For the text-containing cell, return its midpoint in (X, Y) coordinate format. 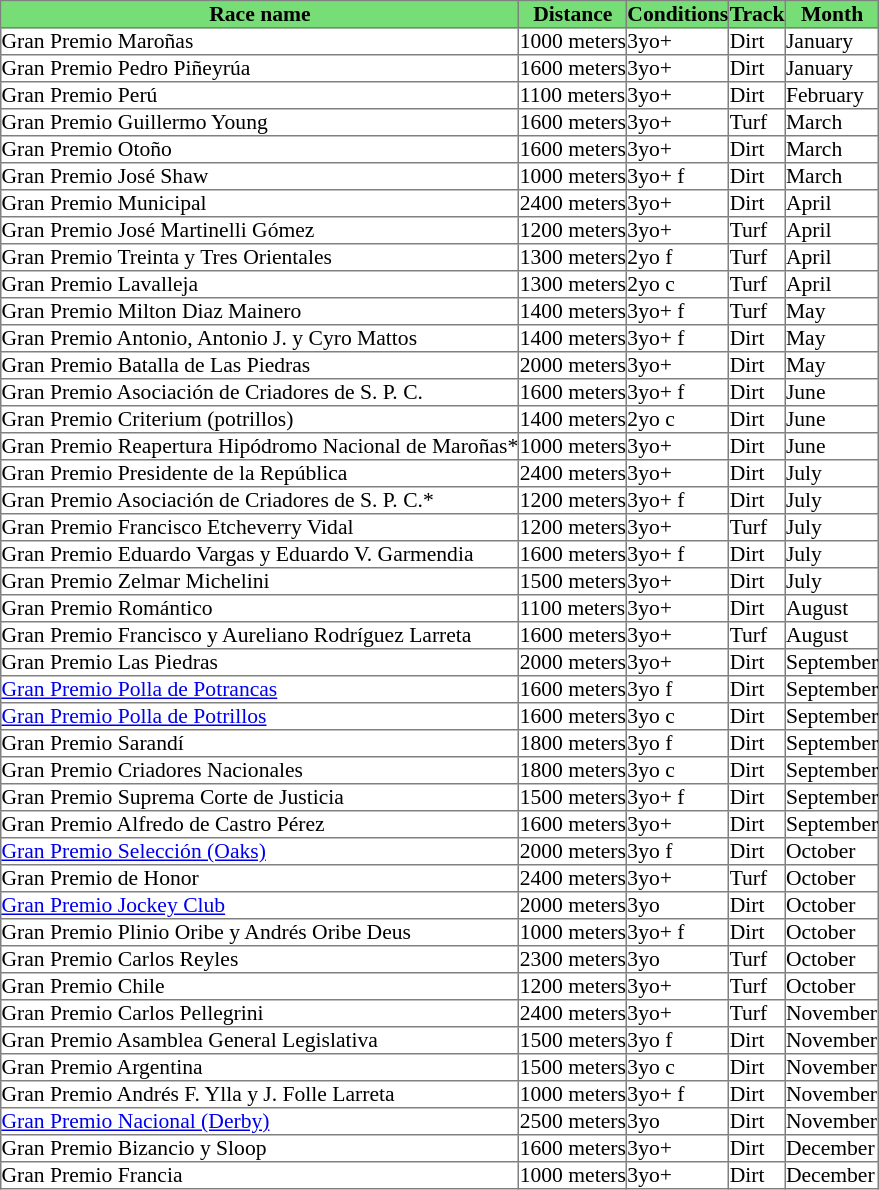
2300 meters (573, 960)
Gran Premio Antonio, Antonio J. y Cyro Mattos (260, 338)
Gran Premio Reapertura Hipódromo Nacional de Maroñas* (260, 446)
Gran Premio Plinio Oribe y Andrés Oribe Deus (260, 932)
Gran Premio Las Piedras (260, 662)
Gran Premio Alfredo de Castro Pérez (260, 824)
Gran Premio Carlos Reyles (260, 960)
Gran Premio Romántico (260, 608)
Gran Premio Asamblea General Legislativa (260, 1040)
Gran Premio José Shaw (260, 176)
Gran Premio Lavalleja (260, 284)
Gran Premio Andrés F. Ylla y J. Folle Larreta (260, 1094)
Gran Premio Otoño (260, 150)
Gran Premio Eduardo Vargas y Eduardo V. Garmendia (260, 554)
Gran Premio José Martinelli Gómez (260, 230)
Gran Premio Asociación de Criadores de S. P. C.* (260, 500)
Gran Premio Zelmar Michelini (260, 582)
Gran Premio Asociación de Criadores de S. P. C. (260, 392)
Month (832, 14)
Gran Premio Maroñas (260, 42)
Gran Premio Presidente de la República (260, 474)
Gran Premio Chile (260, 986)
2500 meters (573, 1122)
Gran Premio Francia (260, 1176)
Gran Premio Nacional (Derby) (260, 1122)
Track (757, 14)
Gran Premio Perú (260, 96)
Gran Premio Municipal (260, 204)
Gran Premio Francisco Etcheverry Vidal (260, 528)
Gran Premio Treinta y Tres Orientales (260, 258)
2yo f (678, 258)
Gran Premio Suprema Corte de Justicia (260, 798)
Gran Premio Carlos Pellegrini (260, 1014)
Race name (260, 14)
Gran Premio Selección (Oaks) (260, 852)
Gran Premio Jockey Club (260, 906)
Gran Premio Milton Diaz Mainero (260, 312)
Gran Premio Polla de Potrillos (260, 716)
Gran Premio de Honor (260, 878)
Gran Premio Batalla de Las Piedras (260, 366)
Conditions (678, 14)
Gran Premio Francisco y Aureliano Rodríguez Larreta (260, 636)
Gran Premio Polla de Potrancas (260, 690)
Gran Premio Guillermo Young (260, 122)
Gran Premio Pedro Piñeyrúa (260, 68)
Gran Premio Bizancio y Sloop (260, 1148)
February (832, 96)
Gran Premio Sarandí (260, 744)
Gran Premio Criterium (potrillos) (260, 420)
Distance (573, 14)
Gran Premio Criadores Nacionales (260, 770)
Gran Premio Argentina (260, 1068)
